Return (X, Y) of the center of cell containing provided text 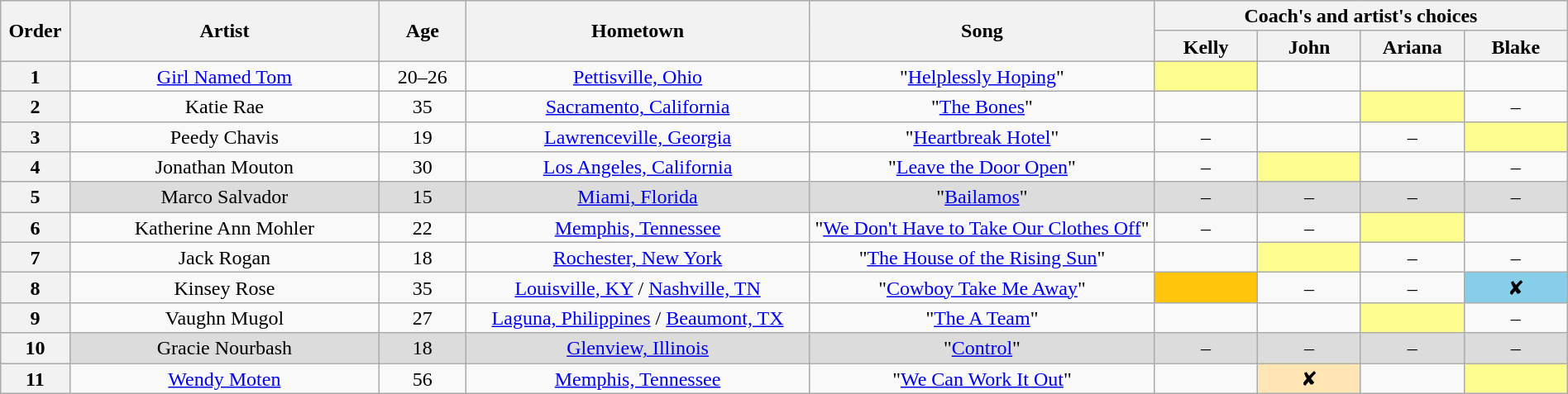
"Helplessly Hoping" (982, 76)
Glenview, Illinois (638, 349)
6 (35, 228)
Jack Rogan (225, 258)
Kelly (1206, 46)
Katherine Ann Mohler (225, 228)
Blake (1515, 46)
3 (35, 137)
Vaughn Mugol (225, 317)
56 (423, 378)
Sacramento, California (638, 106)
Louisville, KY / Nashville, TN (638, 287)
Miami, Florida (638, 197)
Age (423, 31)
"The House of the Rising Sun" (982, 258)
Coach's and artist's choices (1361, 17)
Girl Named Tom (225, 76)
Ariana (1413, 46)
19 (423, 137)
Pettisville, Ohio (638, 76)
Gracie Nourbash (225, 349)
2 (35, 106)
Laguna, Philippines / Beaumont, TX (638, 317)
"Cowboy Take Me Away" (982, 287)
Jonathan Mouton (225, 167)
Kinsey Rose (225, 287)
Hometown (638, 31)
Marco Salvador (225, 197)
8 (35, 287)
Los Angeles, California (638, 167)
10 (35, 349)
"Bailamos" (982, 197)
John (1310, 46)
7 (35, 258)
22 (423, 228)
Katie Rae (225, 106)
15 (423, 197)
27 (423, 317)
20–26 (423, 76)
Lawrenceville, Georgia (638, 137)
30 (423, 167)
"We Can Work It Out" (982, 378)
5 (35, 197)
9 (35, 317)
Wendy Moten (225, 378)
Rochester, New York (638, 258)
Artist (225, 31)
"The A Team" (982, 317)
"We Don't Have to Take Our Clothes Off" (982, 228)
"Leave the Door Open" (982, 167)
1 (35, 76)
Order (35, 31)
"The Bones" (982, 106)
Peedy Chavis (225, 137)
"Control" (982, 349)
Song (982, 31)
4 (35, 167)
"Heartbreak Hotel" (982, 137)
11 (35, 378)
